Determine the (x, y) coordinate at the center of the cell enclosing the given text.  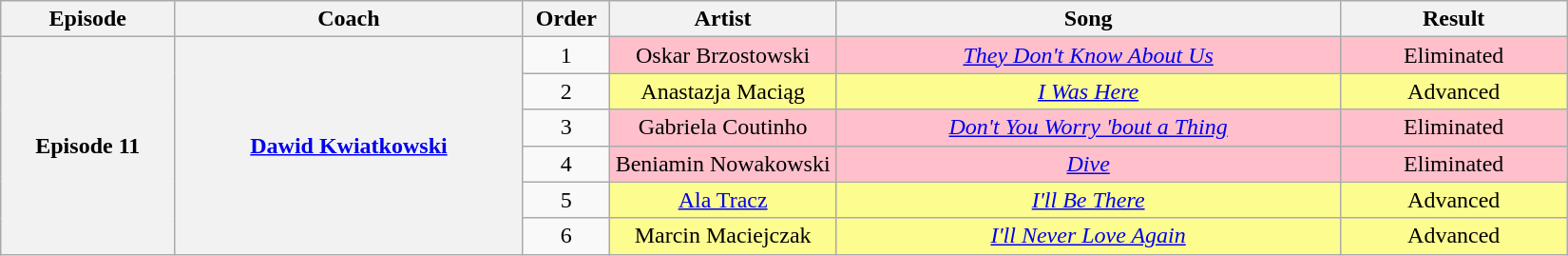
2 (566, 91)
I'll Never Love Again (1089, 236)
Episode 11 (87, 146)
I Was Here (1089, 91)
3 (566, 128)
They Don't Know About Us (1089, 55)
4 (566, 164)
Episode (87, 19)
Don't You Worry 'bout a Thing (1089, 128)
Artist (723, 19)
Song (1089, 19)
Ala Tracz (723, 200)
Dive (1089, 164)
6 (566, 236)
Beniamin Nowakowski (723, 164)
Gabriela Coutinho (723, 128)
Anastazja Maciąg (723, 91)
I'll Be There (1089, 200)
Oskar Brzostowski (723, 55)
5 (566, 200)
Order (566, 19)
Coach (349, 19)
1 (566, 55)
Result (1454, 19)
Marcin Maciejczak (723, 236)
Dawid Kwiatkowski (349, 146)
